From the cell containing the given text, extract its center point as [x, y] coordinate. 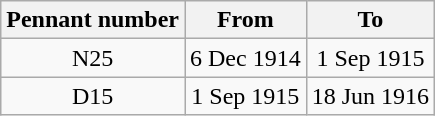
To [370, 20]
D15 [93, 96]
18 Jun 1916 [370, 96]
N25 [93, 58]
From [245, 20]
6 Dec 1914 [245, 58]
Pennant number [93, 20]
